Return the (X, Y) coordinate for the center point of the cell that contains the specified text.  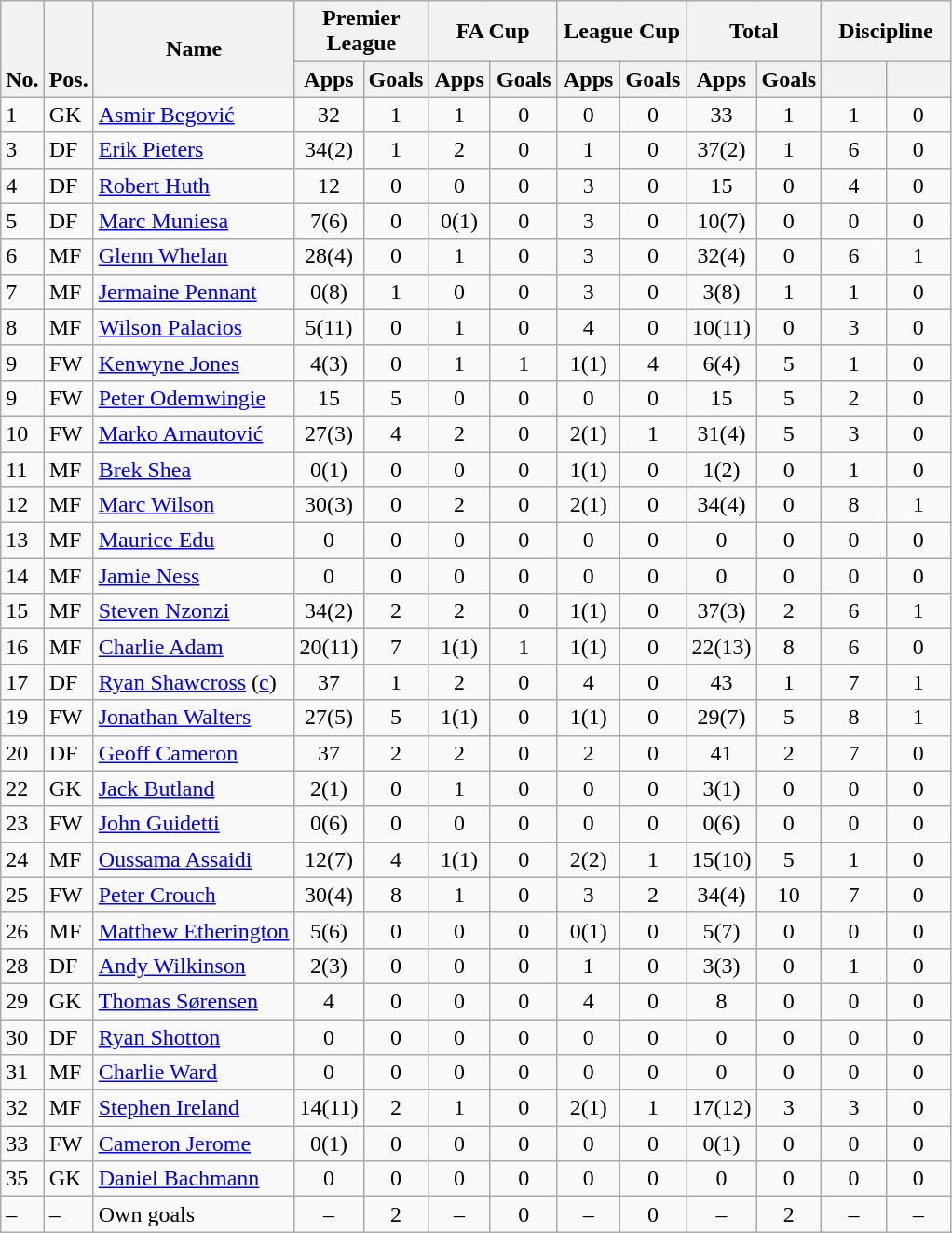
30 (22, 1037)
Thomas Sørensen (194, 1001)
25 (22, 895)
Jamie Ness (194, 576)
Andy Wilkinson (194, 966)
16 (22, 647)
Marko Arnautović (194, 433)
3(8) (721, 292)
29 (22, 1001)
27(3) (329, 433)
31 (22, 1073)
1(2) (721, 469)
24 (22, 859)
League Cup (622, 32)
19 (22, 718)
37(3) (721, 611)
FA Cup (494, 32)
Peter Crouch (194, 895)
0(8) (329, 292)
23 (22, 824)
Erik Pieters (194, 150)
Discipline (887, 32)
Matthew Etherington (194, 930)
3(3) (721, 966)
10(7) (721, 221)
Robert Huth (194, 185)
2(3) (329, 966)
Name (194, 48)
5(6) (329, 930)
20(11) (329, 647)
Asmir Begović (194, 115)
Premier League (361, 32)
Steven Nzonzi (194, 611)
28(4) (329, 256)
5(7) (721, 930)
Total (755, 32)
Stephen Ireland (194, 1108)
17(12) (721, 1108)
Cameron Jerome (194, 1144)
Marc Wilson (194, 505)
27(5) (329, 718)
Pos. (69, 48)
5(11) (329, 327)
10(11) (721, 327)
14(11) (329, 1108)
Charlie Ward (194, 1073)
30(3) (329, 505)
37(2) (721, 150)
32(4) (721, 256)
Daniel Bachmann (194, 1179)
15(10) (721, 859)
Ryan Shawcross (c) (194, 682)
Kenwyne Jones (194, 363)
3(1) (721, 788)
22 (22, 788)
2(2) (589, 859)
Oussama Assaidi (194, 859)
43 (721, 682)
Charlie Adam (194, 647)
26 (22, 930)
6(4) (721, 363)
14 (22, 576)
Ryan Shotton (194, 1037)
35 (22, 1179)
31(4) (721, 433)
29(7) (721, 718)
Peter Odemwingie (194, 398)
12(7) (329, 859)
Brek Shea (194, 469)
7(6) (329, 221)
Own goals (194, 1214)
Jonathan Walters (194, 718)
Jack Butland (194, 788)
20 (22, 753)
Jermaine Pennant (194, 292)
11 (22, 469)
17 (22, 682)
4(3) (329, 363)
28 (22, 966)
13 (22, 541)
22(13) (721, 647)
Glenn Whelan (194, 256)
Marc Muniesa (194, 221)
41 (721, 753)
30(4) (329, 895)
No. (22, 48)
Geoff Cameron (194, 753)
Wilson Palacios (194, 327)
Maurice Edu (194, 541)
John Guidetti (194, 824)
